Capture the cell that displays the provided text and extract its (X, Y) central coordinate. 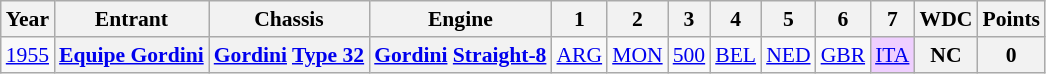
4 (736, 19)
1 (579, 19)
Chassis (289, 19)
2 (638, 19)
6 (844, 19)
1955 (28, 55)
7 (892, 19)
Engine (460, 19)
GBR (844, 55)
NED (788, 55)
BEL (736, 55)
Gordini Type 32 (289, 55)
ITA (892, 55)
Year (28, 19)
Entrant (132, 19)
NC (946, 55)
Points (1011, 19)
Gordini Straight-8 (460, 55)
Equipe Gordini (132, 55)
0 (1011, 55)
WDC (946, 19)
5 (788, 19)
3 (690, 19)
ARG (579, 55)
500 (690, 55)
MON (638, 55)
